Locate the cell with the specified text and output its [X, Y] center coordinate. 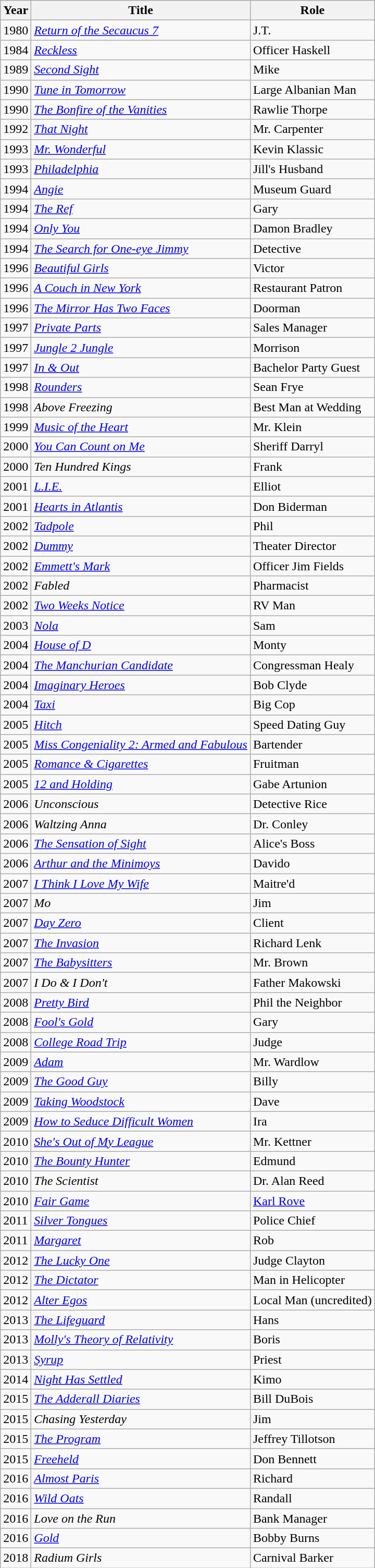
Davido [312, 863]
College Road Trip [141, 1042]
Richard Lenk [312, 943]
Large Albanian Man [312, 90]
Gold [141, 1538]
Emmett's Mark [141, 566]
Ten Hundred Kings [141, 467]
Dr. Conley [312, 824]
Fool's Gold [141, 1022]
Mr. Wonderful [141, 149]
In & Out [141, 367]
The Bounty Hunter [141, 1161]
1999 [16, 427]
Fruitman [312, 764]
1992 [16, 129]
Bobby Burns [312, 1538]
Rawlie Thorpe [312, 109]
12 and Holding [141, 784]
Miss Congeniality 2: Armed and Fabulous [141, 744]
Romance & Cigarettes [141, 764]
The Lifeguard [141, 1320]
The Program [141, 1439]
Syrup [141, 1359]
Monty [312, 645]
Bob Clyde [312, 685]
Sam [312, 626]
The Adderall Diaries [141, 1399]
Music of the Heart [141, 427]
Karl Rove [312, 1200]
You Can Count on Me [141, 447]
Rounders [141, 387]
House of D [141, 645]
Richard [312, 1478]
Bartender [312, 744]
1984 [16, 50]
That Night [141, 129]
Taking Woodstock [141, 1101]
The Dictator [141, 1280]
Dr. Alan Reed [312, 1181]
Fair Game [141, 1200]
Officer Jim Fields [312, 566]
The Invasion [141, 943]
The Babysitters [141, 963]
Restaurant Patron [312, 288]
1989 [16, 70]
Boris [312, 1340]
Ira [312, 1121]
The Search for One-eye Jimmy [141, 249]
Sales Manager [312, 328]
Detective Rice [312, 804]
Margaret [141, 1241]
Maitre'd [312, 884]
Wild Oats [141, 1498]
Bill DuBois [312, 1399]
Congressman Healy [312, 665]
A Couch in New York [141, 288]
Mike [312, 70]
Fabled [141, 586]
Title [141, 10]
Rob [312, 1241]
Best Man at Wedding [312, 407]
Reckless [141, 50]
Judge [312, 1042]
Silver Tongues [141, 1221]
Theater Director [312, 546]
Jeffrey Tillotson [312, 1439]
Love on the Run [141, 1518]
Return of the Secaucus 7 [141, 30]
Mr. Wardlow [312, 1062]
Tune in Tomorrow [141, 90]
She's Out of My League [141, 1141]
The Mirror Has Two Faces [141, 308]
Frank [312, 467]
Judge Clayton [312, 1260]
Randall [312, 1498]
2018 [16, 1558]
1980 [16, 30]
Pharmacist [312, 586]
Taxi [141, 705]
Doorman [312, 308]
Chasing Yesterday [141, 1419]
Local Man (uncredited) [312, 1300]
Damon Bradley [312, 228]
Day Zero [141, 923]
Jungle 2 Jungle [141, 348]
Freeheld [141, 1459]
Second Sight [141, 70]
Beautiful Girls [141, 268]
Dave [312, 1101]
Night Has Settled [141, 1379]
The Sensation of Sight [141, 843]
Pretty Bird [141, 1002]
Angie [141, 189]
Edmund [312, 1161]
The Scientist [141, 1181]
Detective [312, 249]
Hans [312, 1320]
Nola [141, 626]
Alter Egos [141, 1300]
Alice's Boss [312, 843]
I Do & I Don't [141, 983]
Museum Guard [312, 189]
J.T. [312, 30]
Dummy [141, 546]
I Think I Love My Wife [141, 884]
Carnival Barker [312, 1558]
The Good Guy [141, 1082]
Don Bennett [312, 1459]
Elliot [312, 486]
Adam [141, 1062]
Client [312, 923]
The Ref [141, 209]
Bachelor Party Guest [312, 367]
Bank Manager [312, 1518]
2014 [16, 1379]
Don Biderman [312, 506]
Tadpole [141, 526]
Gabe Artunion [312, 784]
Mo [141, 903]
The Lucky One [141, 1260]
Man in Helicopter [312, 1280]
Arthur and the Minimoys [141, 863]
Police Chief [312, 1221]
Speed Dating Guy [312, 725]
Phil the Neighbor [312, 1002]
Kimo [312, 1379]
Molly's Theory of Relativity [141, 1340]
Almost Paris [141, 1478]
Hearts in Atlantis [141, 506]
Role [312, 10]
Imaginary Heroes [141, 685]
Mr. Carpenter [312, 129]
Billy [312, 1082]
Sean Frye [312, 387]
Sheriff Darryl [312, 447]
Jill's Husband [312, 169]
Mr. Klein [312, 427]
2003 [16, 626]
Waltzing Anna [141, 824]
Philadelphia [141, 169]
Father Makowski [312, 983]
Above Freezing [141, 407]
Private Parts [141, 328]
Hitch [141, 725]
Year [16, 10]
Phil [312, 526]
Morrison [312, 348]
How to Seduce Difficult Women [141, 1121]
Unconscious [141, 804]
The Manchurian Candidate [141, 665]
L.I.E. [141, 486]
Big Cop [312, 705]
RV Man [312, 606]
Two Weeks Notice [141, 606]
Mr. Brown [312, 963]
Radium Girls [141, 1558]
Officer Haskell [312, 50]
Mr. Kettner [312, 1141]
Victor [312, 268]
Priest [312, 1359]
Only You [141, 228]
Kevin Klassic [312, 149]
The Bonfire of the Vanities [141, 109]
